For the text-containing cell, return its midpoint in (x, y) coordinate format. 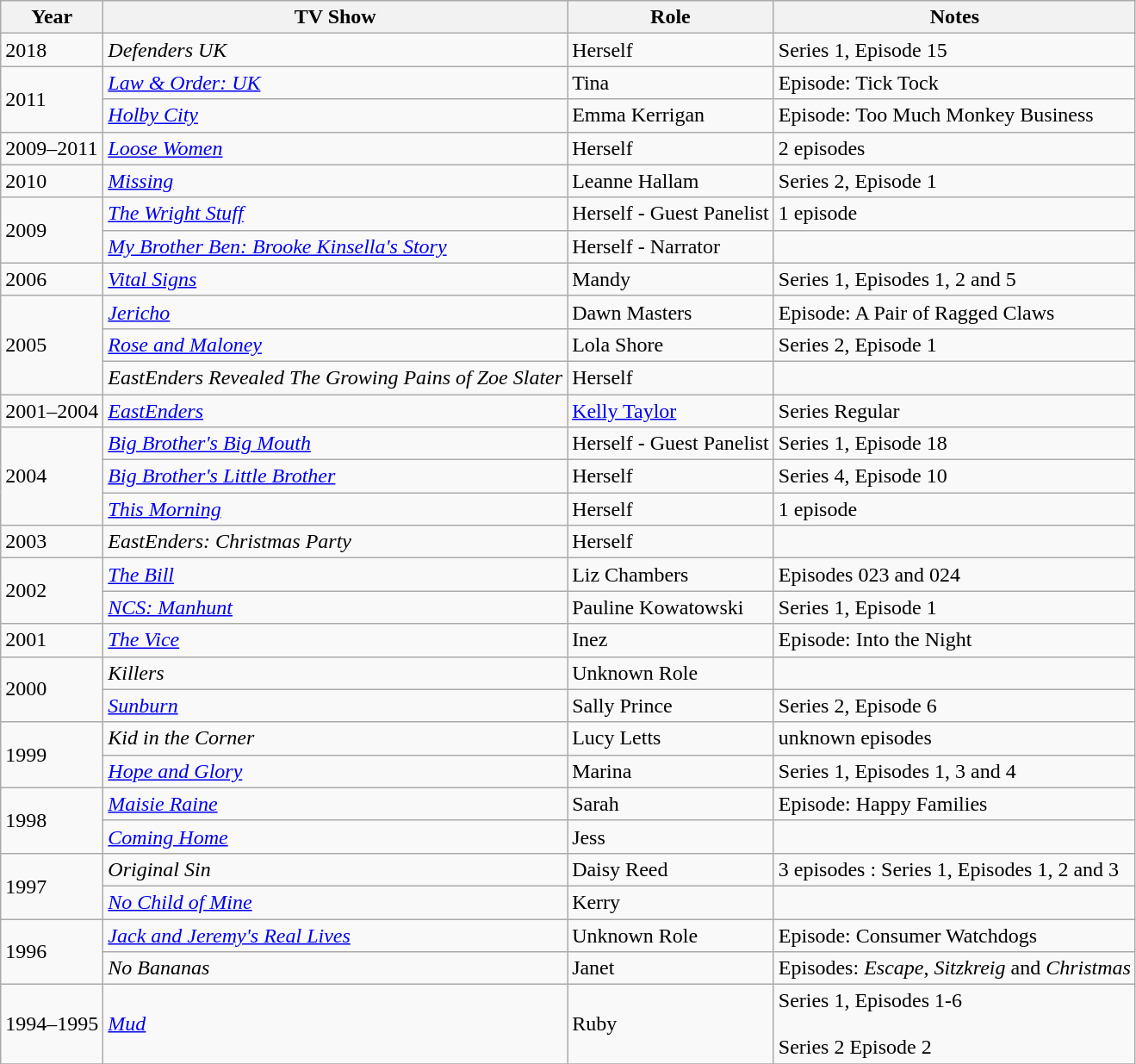
2005 (52, 345)
TV Show (336, 17)
Mandy (671, 279)
The Vice (336, 640)
Holby City (336, 115)
2000 (52, 689)
Defenders UK (336, 50)
2006 (52, 279)
Janet (671, 968)
Episode: Tick Tock (954, 83)
Rose and Maloney (336, 345)
Sarah (671, 804)
Series 1, Episodes 1-6Series 2 Episode 2 (954, 1024)
This Morning (336, 509)
Notes (954, 17)
The Bill (336, 575)
Lucy Letts (671, 738)
Big Brother's Big Mouth (336, 444)
2001–2004 (52, 411)
Dawn Masters (671, 312)
NCS: Manhunt (336, 607)
Killers (336, 673)
Leanne Hallam (671, 181)
2003 (52, 542)
Episode: Happy Families (954, 804)
1997 (52, 886)
2 episodes (954, 148)
Liz Chambers (671, 575)
Mud (336, 1024)
Episodes 023 and 024 (954, 575)
2018 (52, 50)
Series Regular (954, 411)
EastEnders: Christmas Party (336, 542)
Episode: Too Much Monkey Business (954, 115)
Jack and Jeremy's Real Lives (336, 935)
Inez (671, 640)
Loose Women (336, 148)
Maisie Raine (336, 804)
Original Sin (336, 869)
Hope and Glory (336, 771)
EastEnders Revealed The Growing Pains of Zoe Slater (336, 377)
1998 (52, 820)
Lola Shore (671, 345)
EastEnders (336, 411)
Series 2, Episode 6 (954, 706)
Series 4, Episode 10 (954, 476)
2009–2011 (52, 148)
Vital Signs (336, 279)
1999 (52, 755)
Series 1, Episode 18 (954, 444)
2009 (52, 230)
No Bananas (336, 968)
Episode: Consumer Watchdogs (954, 935)
Kerry (671, 902)
Jess (671, 837)
Episode: Into the Night (954, 640)
2002 (52, 591)
3 episodes : Series 1, Episodes 1, 2 and 3 (954, 869)
Missing (336, 181)
1996 (52, 951)
The Wright Stuff (336, 214)
Jericho (336, 312)
Role (671, 17)
Emma Kerrigan (671, 115)
Ruby (671, 1024)
2011 (52, 99)
Episodes: Escape, Sitzkreig and Christmas (954, 968)
2004 (52, 476)
Year (52, 17)
Kid in the Corner (336, 738)
unknown episodes (954, 738)
Tina (671, 83)
Herself - Narrator (671, 246)
Pauline Kowatowski (671, 607)
1994–1995 (52, 1024)
Series 1, Episode 15 (954, 50)
Big Brother's Little Brother (336, 476)
Law & Order: UK (336, 83)
Sunburn (336, 706)
Series 1, Episodes 1, 2 and 5 (954, 279)
Coming Home (336, 837)
Daisy Reed (671, 869)
Series 1, Episodes 1, 3 and 4 (954, 771)
Sally Prince (671, 706)
My Brother Ben: Brooke Kinsella's Story (336, 246)
2001 (52, 640)
Kelly Taylor (671, 411)
Series 1, Episode 1 (954, 607)
No Child of Mine (336, 902)
2010 (52, 181)
Marina (671, 771)
Episode: A Pair of Ragged Claws (954, 312)
